Scan for the cell matching the given text and deliver its (X, Y) coordinate at center. 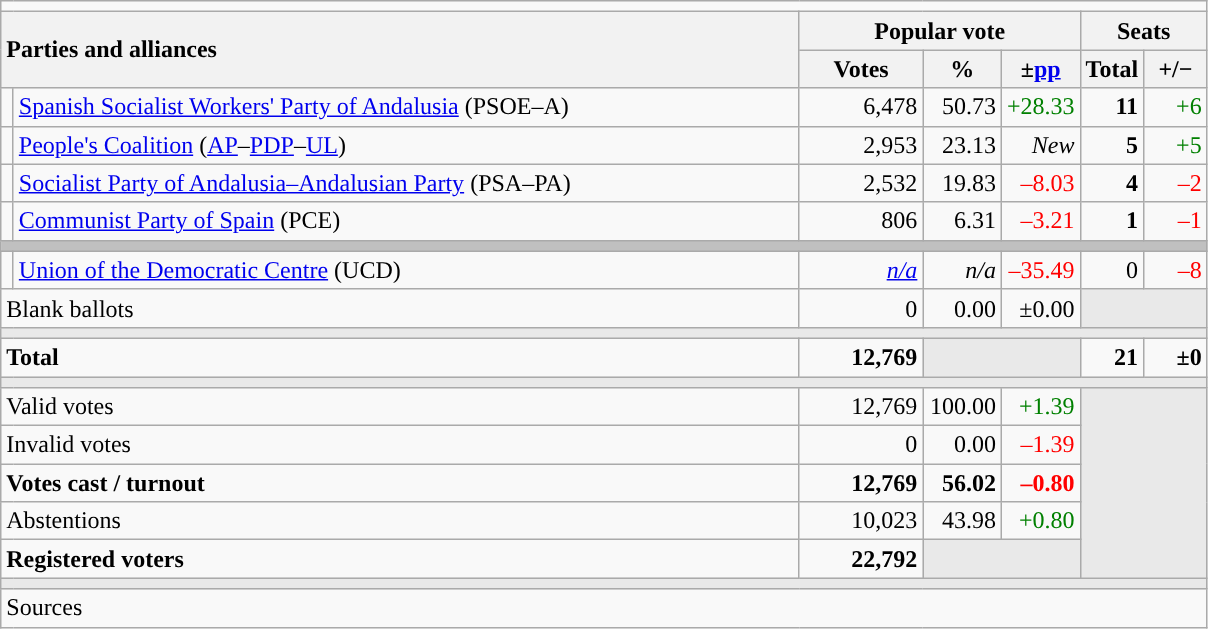
±0.00 (1040, 308)
+0.80 (1040, 521)
50.73 (962, 107)
Union of the Democratic Centre (UCD) (406, 270)
–8.03 (1040, 183)
Sources (604, 608)
100.00 (962, 407)
Abstentions (400, 521)
Votes (861, 69)
–35.49 (1040, 270)
2,532 (861, 183)
+28.33 (1040, 107)
23.13 (962, 145)
806 (861, 221)
–1 (1176, 221)
Communist Party of Spain (PCE) (406, 221)
2,953 (861, 145)
Valid votes (400, 407)
Registered voters (400, 559)
New (1040, 145)
Socialist Party of Andalusia–Andalusian Party (PSA–PA) (406, 183)
5 (1112, 145)
Popular vote (940, 31)
1 (1112, 221)
+6 (1176, 107)
+/− (1176, 69)
43.98 (962, 521)
±0 (1176, 357)
+1.39 (1040, 407)
% (962, 69)
Parties and alliances (400, 50)
56.02 (962, 483)
–2 (1176, 183)
21 (1112, 357)
–3.21 (1040, 221)
Invalid votes (400, 445)
19.83 (962, 183)
–1.39 (1040, 445)
People's Coalition (AP–PDP–UL) (406, 145)
22,792 (861, 559)
Seats (1144, 31)
10,023 (861, 521)
6.31 (962, 221)
Spanish Socialist Workers' Party of Andalusia (PSOE–A) (406, 107)
6,478 (861, 107)
–0.80 (1040, 483)
4 (1112, 183)
11 (1112, 107)
Votes cast / turnout (400, 483)
–8 (1176, 270)
±pp (1040, 69)
Blank ballots (400, 308)
+5 (1176, 145)
